Locate the cell with the specified text and output its (x, y) center coordinate. 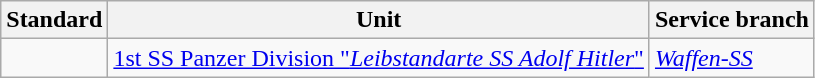
Service branch (732, 20)
Unit (379, 20)
1st SS Panzer Division "Leibstandarte SS Adolf Hitler" (379, 58)
Standard (54, 20)
Waffen-SS (732, 58)
